Capture the cell that displays the provided text and extract its [x, y] central coordinate. 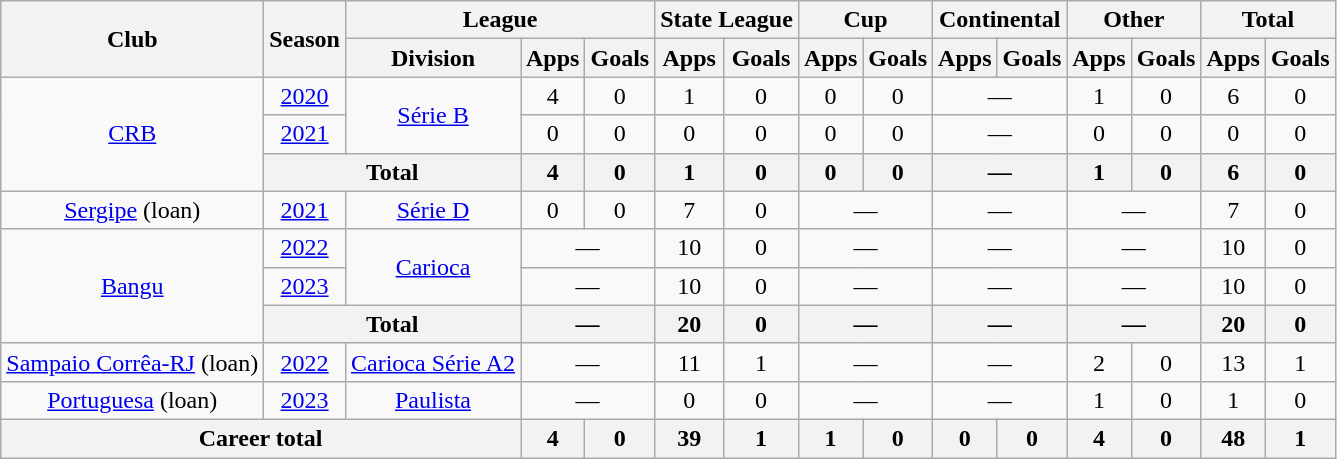
League [500, 20]
Série D [432, 210]
2 [1099, 362]
Club [132, 39]
48 [1233, 438]
Other [1134, 20]
Sergipe (loan) [132, 210]
Paulista [432, 400]
CRB [132, 134]
Carioca [432, 267]
Sampaio Corrêa-RJ (loan) [132, 362]
Division [432, 58]
Continental [1000, 20]
Bangu [132, 286]
2020 [305, 96]
11 [690, 362]
39 [690, 438]
Série B [432, 115]
Carioca Série A2 [432, 362]
State League [727, 20]
Career total [261, 438]
Season [305, 39]
13 [1233, 362]
Cup [865, 20]
Portuguesa (loan) [132, 400]
